From the cell containing the given text, extract its center point as (x, y) coordinate. 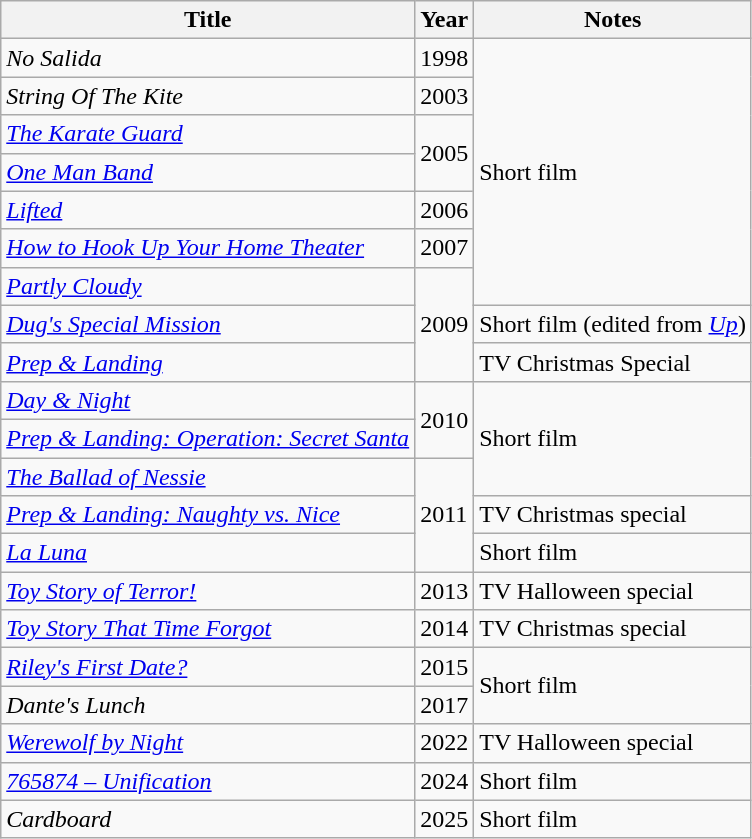
2006 (444, 210)
La Luna (208, 553)
TV Christmas Special (613, 362)
2005 (444, 153)
Toy Story of Terror! (208, 591)
The Karate Guard (208, 134)
Lifted (208, 210)
Prep & Landing: Naughty vs. Nice (208, 515)
Year (444, 20)
Short film (edited from Up) (613, 324)
2010 (444, 419)
Partly Cloudy (208, 286)
2013 (444, 591)
765874 – Unification (208, 781)
2022 (444, 743)
2007 (444, 248)
2014 (444, 629)
2017 (444, 705)
One Man Band (208, 172)
2003 (444, 96)
Prep & Landing: Operation: Secret Santa (208, 438)
No Salida (208, 58)
Dante's Lunch (208, 705)
2015 (444, 667)
Dug's Special Mission (208, 324)
2009 (444, 324)
1998 (444, 58)
Notes (613, 20)
Cardboard (208, 819)
Day & Night (208, 400)
Prep & Landing (208, 362)
Toy Story That Time Forgot (208, 629)
2025 (444, 819)
The Ballad of Nessie (208, 477)
2011 (444, 515)
String Of The Kite (208, 96)
2024 (444, 781)
Riley's First Date? (208, 667)
Title (208, 20)
Werewolf by Night (208, 743)
How to Hook Up Your Home Theater (208, 248)
